Return (x, y) of the center of cell containing provided text 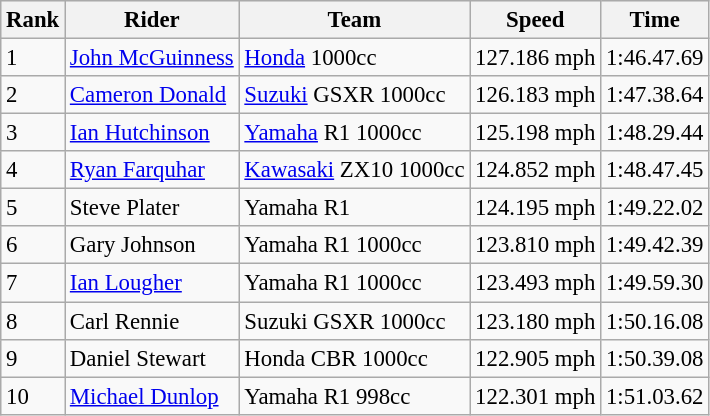
1:48.29.44 (655, 133)
Daniel Stewart (152, 358)
124.852 mph (536, 170)
Rider (152, 20)
Rank (33, 20)
1:46.47.69 (655, 58)
Michael Dunlop (152, 396)
2 (33, 95)
122.905 mph (536, 358)
Yamaha R1 (354, 208)
123.180 mph (536, 321)
Team (354, 20)
124.195 mph (536, 208)
6 (33, 245)
Cameron Donald (152, 95)
3 (33, 133)
Ryan Farquhar (152, 170)
1:50.16.08 (655, 321)
1:49.59.30 (655, 283)
9 (33, 358)
Ian Lougher (152, 283)
8 (33, 321)
1:49.42.39 (655, 245)
5 (33, 208)
4 (33, 170)
Yamaha R1 998cc (354, 396)
Gary Johnson (152, 245)
Speed (536, 20)
127.186 mph (536, 58)
Ian Hutchinson (152, 133)
Time (655, 20)
125.198 mph (536, 133)
1:49.22.02 (655, 208)
1:50.39.08 (655, 358)
Honda CBR 1000cc (354, 358)
1:48.47.45 (655, 170)
1:47.38.64 (655, 95)
1:51.03.62 (655, 396)
Kawasaki ZX10 1000cc (354, 170)
Steve Plater (152, 208)
10 (33, 396)
123.493 mph (536, 283)
Honda 1000cc (354, 58)
122.301 mph (536, 396)
7 (33, 283)
126.183 mph (536, 95)
John McGuinness (152, 58)
Carl Rennie (152, 321)
1 (33, 58)
123.810 mph (536, 245)
